Identify which cell holds the provided text, then report its [x, y] central coordinate. 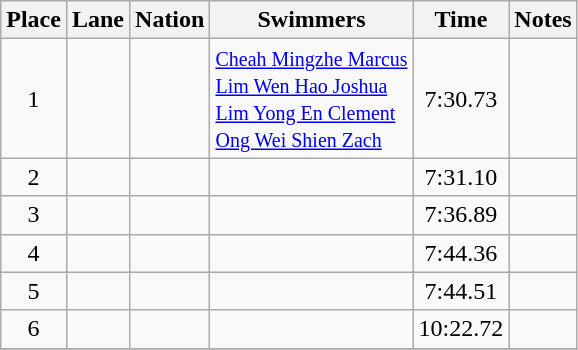
6 [34, 329]
1 [34, 98]
5 [34, 291]
7:44.36 [461, 253]
10:22.72 [461, 329]
7:36.89 [461, 215]
Swimmers [312, 20]
7:31.10 [461, 177]
Notes [543, 20]
Lane [98, 20]
7:30.73 [461, 98]
2 [34, 177]
Nation [170, 20]
7:44.51 [461, 291]
4 [34, 253]
Cheah Mingzhe Marcus Lim Wen Hao Joshua Lim Yong En Clement Ong Wei Shien Zach [312, 98]
Time [461, 20]
Place [34, 20]
3 [34, 215]
